Return (x, y) of the center of cell containing provided text 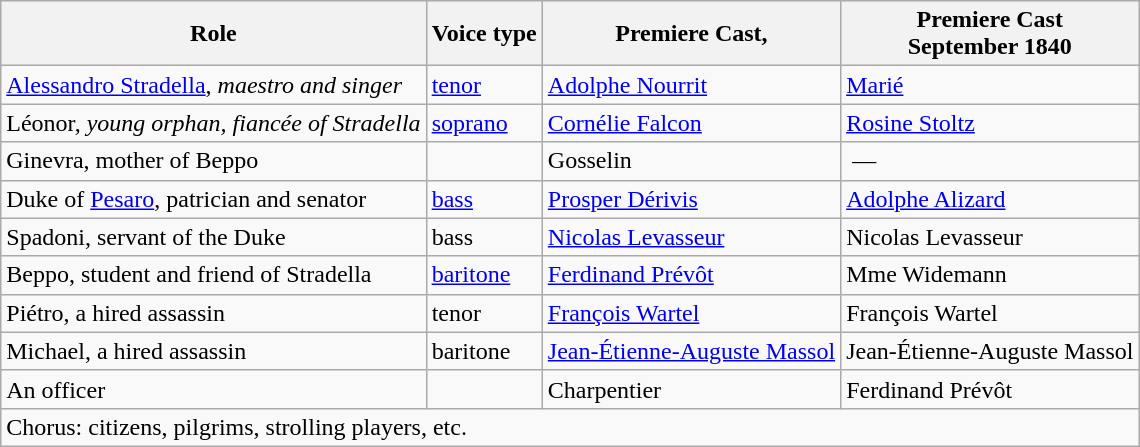
Prosper Dérivis (691, 199)
Rosine Stoltz (990, 123)
Voice type (484, 34)
Beppo, student and friend of Stradella (214, 275)
An officer (214, 389)
— (990, 161)
Premiere Cast, (691, 34)
Chorus: citizens, pilgrims, strolling players, etc. (570, 427)
Marié (990, 85)
Alessandro Stradella, maestro and singer (214, 85)
Adolphe Nourrit (691, 85)
Cornélie Falcon (691, 123)
Spadoni, servant of the Duke (214, 237)
Léonor, young orphan, fiancée of Stradella (214, 123)
soprano (484, 123)
Ginevra, mother of Beppo (214, 161)
Adolphe Alizard (990, 199)
Charpentier (691, 389)
Michael, a hired assassin (214, 351)
Piétro, a hired assassin (214, 313)
Premiere Cast September 1840 (990, 34)
Role (214, 34)
Gosselin (691, 161)
Mme Widemann (990, 275)
Duke of Pesaro, patrician and senator (214, 199)
